Pinpoint the cell where the given text exists, returning its (X, Y) midpoint coordinate. 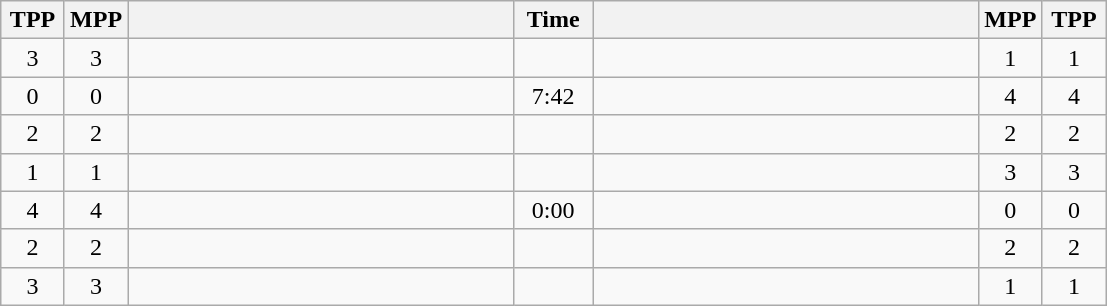
0:00 (554, 210)
7:42 (554, 96)
Time (554, 20)
